Pinpoint the cell where the given text exists, returning its (x, y) midpoint coordinate. 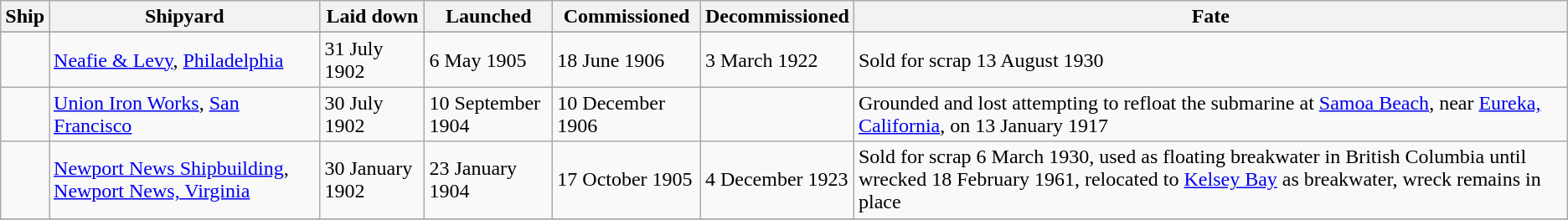
Laid down (372, 17)
10 September 1904 (489, 114)
Fate (1210, 17)
Union Iron Works, San Francisco (184, 114)
Decommissioned (777, 17)
Sold for scrap 13 August 1930 (1210, 60)
Newport News Shipbuilding, Newport News, Virginia (184, 180)
31 July 1902 (372, 60)
Commissioned (627, 17)
18 June 1906 (627, 60)
6 May 1905 (489, 60)
Ship (25, 17)
Grounded and lost attempting to refloat the submarine at Samoa Beach, near Eureka, California, on 13 January 1917 (1210, 114)
23 January 1904 (489, 180)
17 October 1905 (627, 180)
Neafie & Levy, Philadelphia (184, 60)
Launched (489, 17)
Shipyard (184, 17)
30 January 1902 (372, 180)
4 December 1923 (777, 180)
10 December 1906 (627, 114)
30 July 1902 (372, 114)
3 March 1922 (777, 60)
